Output the (x, y) coordinate of the center of the cell containing the given text.  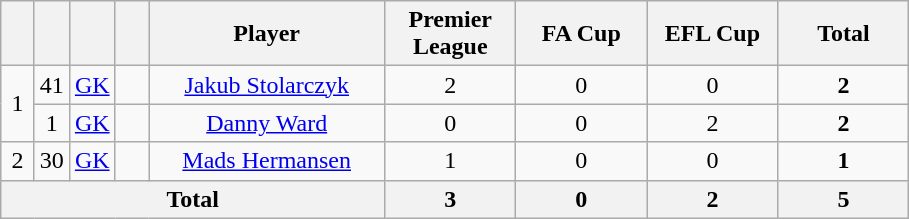
3 (450, 199)
Danny Ward (267, 123)
Mads Hermansen (267, 161)
Premier League (450, 34)
41 (52, 85)
Player (267, 34)
Jakub Stolarczyk (267, 85)
30 (52, 161)
FA Cup (582, 34)
EFL Cup (712, 34)
5 (844, 199)
